Pinpoint the cell where the given text exists, returning its (x, y) midpoint coordinate. 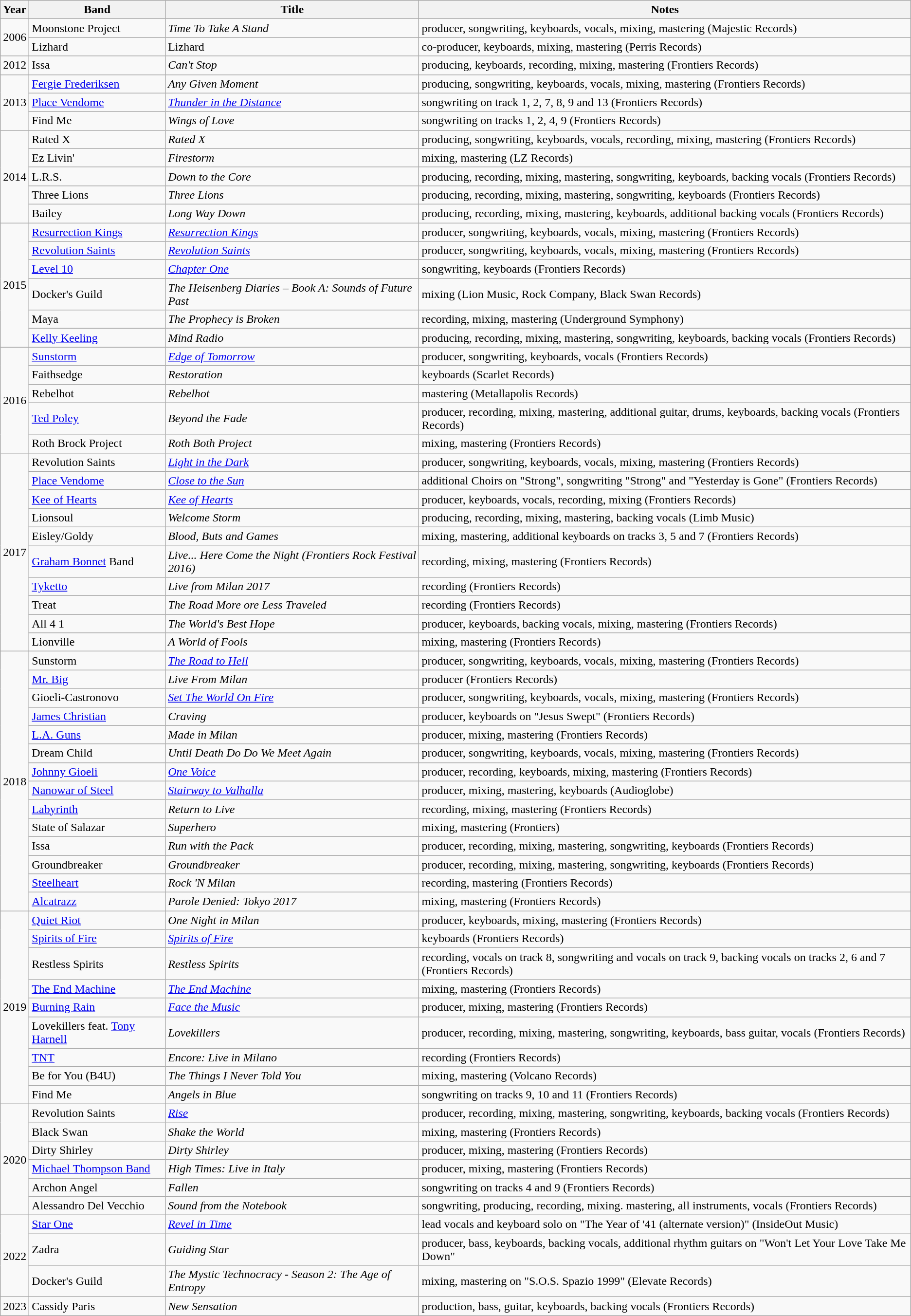
Parole Denied: Tokyo 2017 (292, 902)
Close to the Sun (292, 481)
producer (Frontiers Records) (665, 679)
producer, keyboards, vocals, recording, mixing (Frontiers Records) (665, 499)
producer, keyboards on "Jesus Swept" (Frontiers Records) (665, 716)
Gioeli-Castronovo (97, 698)
State of Salazar (97, 827)
Labyrinth (97, 809)
Shake the World (292, 1131)
Fallen (292, 1187)
songwriting, keyboards (Frontiers Records) (665, 269)
2015 (15, 285)
keyboards (Scarlet Records) (665, 375)
Restoration (292, 375)
Encore: Live in Milano (292, 1057)
Star One (97, 1224)
songwriting on track 1, 2, 7, 8, 9 and 13 (Frontiers Records) (665, 102)
Firestorm (292, 158)
mastering (Metallapolis Records) (665, 393)
production, bass, guitar, keyboards, backing vocals (Frontiers Records) (665, 1306)
Year (15, 10)
Light in the Dark (292, 462)
Faithsedge (97, 375)
Burning Rain (97, 1007)
The World's Best Hope (292, 624)
recording, mastering (Frontiers Records) (665, 883)
The Prophecy is Broken (292, 319)
Lovekillers (292, 1032)
2022 (15, 1256)
Live From Milan (292, 679)
Welcome Storm (292, 518)
Band (97, 10)
L.A. Guns (97, 735)
Moonstone Project (97, 28)
Roth Both Project (292, 444)
Live... Here Come the Night (Frontiers Rock Festival 2016) (292, 561)
One Voice (292, 772)
mixing, mastering (LZ Records) (665, 158)
A World of Fools (292, 642)
producer, songwriting, keyboards, vocals (Frontiers Records) (665, 356)
New Sensation (292, 1306)
mixing, mastering on "S.O.S. Spazio 1999" (Elevate Records) (665, 1281)
recording, mixing, mastering (Underground Symphony) (665, 319)
2014 (15, 176)
Eisley/Goldy (97, 536)
Chapter One (292, 269)
Zadra (97, 1249)
Rise (292, 1113)
Fergie Frederiksen (97, 84)
keyboards (Frontiers Records) (665, 939)
producing, songwriting, keyboards, vocals, recording, mixing, mastering (Frontiers Records) (665, 139)
James Christian (97, 716)
producer, mixing, mastering, keyboards (Audioglobe) (665, 790)
Time To Take A Stand (292, 28)
Lionville (97, 642)
Kelly Keeling (97, 338)
2006 (15, 37)
Lovekillers feat. Tony Harnell (97, 1032)
Guiding Star (292, 1249)
Ez Livin' (97, 158)
producing, recording, mixing, mastering, backing vocals (Limb Music) (665, 518)
producer, recording, mixing, mastering, songwriting, keyboards, bass guitar, vocals (Frontiers Records) (665, 1032)
Live from Milan 2017 (292, 587)
Ted Poley (97, 419)
2017 (15, 552)
Alessandro Del Vecchio (97, 1206)
producing, recording, mixing, mastering, keyboards, additional backing vocals (Frontiers Records) (665, 213)
Steelheart (97, 883)
Be for You (B4U) (97, 1076)
producer, recording, mixing, mastering, songwriting, keyboards, backing vocals (Frontiers Records) (665, 1113)
Face the Music (292, 1007)
producer, songwriting, keyboards, vocals, mixing, mastering (Majestic Records) (665, 28)
producer, recording, keyboards, mixing, mastering (Frontiers Records) (665, 772)
The Road More ore Less Traveled (292, 605)
recording, vocals on track 8, songwriting and vocals on track 9, backing vocals on tracks 2, 6 and 7 (Frontiers Records) (665, 964)
Can't Stop (292, 65)
TNT (97, 1057)
2020 (15, 1159)
Level 10 (97, 269)
2016 (15, 400)
songwriting on tracks 1, 2, 4, 9 (Frontiers Records) (665, 121)
Michael Thompson Band (97, 1168)
Alcatrazz (97, 902)
L.R.S. (97, 176)
Title (292, 10)
Return to Live (292, 809)
Until Death Do Do We Meet Again (292, 753)
songwriting, producing, recording, mixing. mastering, all instruments, vocals (Frontiers Records) (665, 1206)
2012 (15, 65)
mixing, mastering (Frontiers) (665, 827)
Lionsoul (97, 518)
producer, keyboards, mixing, mastering (Frontiers Records) (665, 920)
Wings of Love (292, 121)
Stairway to Valhalla (292, 790)
Thunder in the Distance (292, 102)
The Mystic Technocracy - Season 2: The Age of Entropy (292, 1281)
The Heisenberg Diaries – Book A: Sounds of Future Past (292, 294)
Craving (292, 716)
producing, recording, mixing, mastering, songwriting, keyboards (Frontiers Records) (665, 195)
One Night in Milan (292, 920)
Rock 'N Milan (292, 883)
Johnny Gioeli (97, 772)
Any Given Moment (292, 84)
Run with the Pack (292, 846)
2019 (15, 1008)
Revel in Time (292, 1224)
All 4 1 (97, 624)
Set The World On Fire (292, 698)
Tyketto (97, 587)
2013 (15, 102)
mixing, mastering (Volcano Records) (665, 1076)
Treat (97, 605)
mixing, mastering, additional keyboards on tracks 3, 5 and 7 (Frontiers Records) (665, 536)
Quiet Riot (97, 920)
Sound from the Notebook (292, 1206)
Long Way Down (292, 213)
lead vocals and keyboard solo on "The Year of '41 (alternate version)" (InsideOut Music) (665, 1224)
Down to the Core (292, 176)
songwriting on tracks 9, 10 and 11 (Frontiers Records) (665, 1094)
producing, keyboards, recording, mixing, mastering (Frontiers Records) (665, 65)
co-producer, keyboards, mixing, mastering (Perris Records) (665, 47)
Mr. Big (97, 679)
2023 (15, 1306)
The Things I Never Told You (292, 1076)
Superhero (292, 827)
High Times: Live in Italy (292, 1168)
mixing (Lion Music, Rock Company, Black Swan Records) (665, 294)
Bailey (97, 213)
producer, keyboards, backing vocals, mixing, mastering (Frontiers Records) (665, 624)
additional Choirs on "Strong", songwriting "Strong" and "Yesterday is Gone" (Frontiers Records) (665, 481)
producer, bass, keyboards, backing vocals, additional rhythm guitars on "Won't Let Your Love Take Me Down" (665, 1249)
Graham Bonnet Band (97, 561)
Beyond the Fade (292, 419)
Notes (665, 10)
Archon Angel (97, 1187)
Cassidy Paris (97, 1306)
Made in Milan (292, 735)
Mind Radio (292, 338)
producing, songwriting, keyboards, vocals, mixing, mastering (Frontiers Records) (665, 84)
2018 (15, 781)
Black Swan (97, 1131)
The Road to Hell (292, 661)
Dream Child (97, 753)
Maya (97, 319)
Edge of Tomorrow (292, 356)
songwriting on tracks 4 and 9 (Frontiers Records) (665, 1187)
producer, recording, mixing, mastering, additional guitar, drums, keyboards, backing vocals (Frontiers Records) (665, 419)
Blood, Buts and Games (292, 536)
Roth Brock Project (97, 444)
Nanowar of Steel (97, 790)
Angels in Blue (292, 1094)
